Locate the cell with the specified text and output its [X, Y] center coordinate. 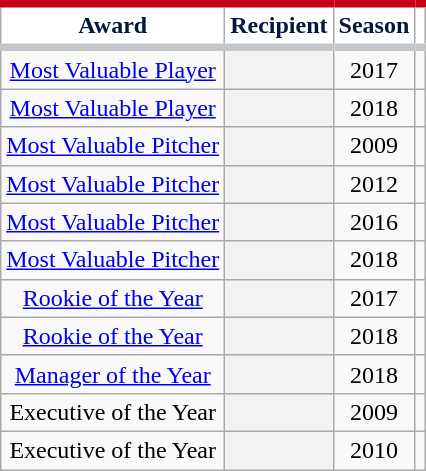
Recipient [279, 26]
2016 [374, 222]
Manager of the Year [113, 374]
Award [113, 26]
2012 [374, 184]
Season [374, 26]
2010 [374, 450]
